Scan for the cell matching the given text and deliver its [x, y] coordinate at center. 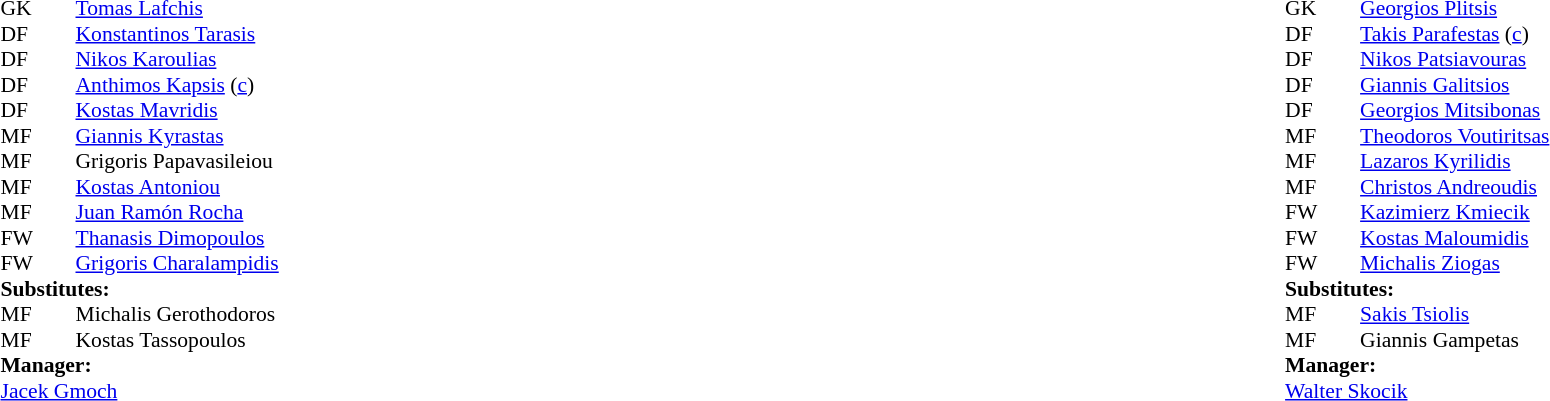
Anthimos Kapsis (c) [178, 85]
Nikos Patsiavouras [1454, 59]
Giannis Galitsios [1454, 85]
Giannis Gampetas [1454, 340]
Thanasis Dimopoulos [178, 238]
Michalis Gerothodoros [178, 315]
Giannis Kyrastas [178, 136]
Kazimierz Kmiecik [1454, 213]
Grigoris Charalampidis [178, 263]
Takis Parafestas (c) [1454, 34]
Kostas Maloumidis [1454, 238]
Nikos Karoulias [178, 59]
Kostas Mavridis [178, 111]
Michalis Ziogas [1454, 263]
Konstantinos Tarasis [178, 34]
Lazaros Kyrilidis [1454, 161]
Christos Andreoudis [1454, 187]
Juan Ramón Rocha [178, 213]
Kostas Tassopoulos [178, 340]
Grigoris Papavasileiou [178, 161]
Sakis Tsiolis [1454, 315]
Georgios Mitsibonas [1454, 111]
Theodoros Voutiritsas [1454, 136]
Kostas Antoniou [178, 187]
